Output the [X, Y] coordinate of the center of the cell containing the given text.  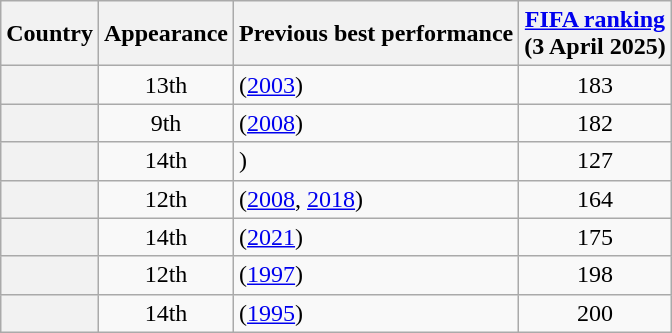
(2008) [376, 123]
FIFA ranking (3 April 2025) [595, 34]
Appearance [166, 34]
(2003) [376, 85]
) [376, 161]
127 [595, 161]
Previous best performance [376, 34]
164 [595, 199]
175 [595, 237]
(2021) [376, 237]
200 [595, 313]
(1997) [376, 275]
(2008, 2018) [376, 199]
(1995) [376, 313]
183 [595, 85]
9th [166, 123]
13th [166, 85]
198 [595, 275]
Country [50, 34]
182 [595, 123]
